From the cell containing the given text, extract its center point as [x, y] coordinate. 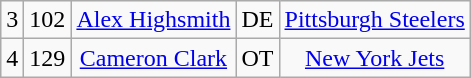
Cameron Clark [154, 58]
DE [258, 20]
4 [12, 58]
Pittsburgh Steelers [374, 20]
OT [258, 58]
129 [48, 58]
New York Jets [374, 58]
Alex Highsmith [154, 20]
3 [12, 20]
102 [48, 20]
